Pinpoint the cell where the given text exists, returning its [x, y] midpoint coordinate. 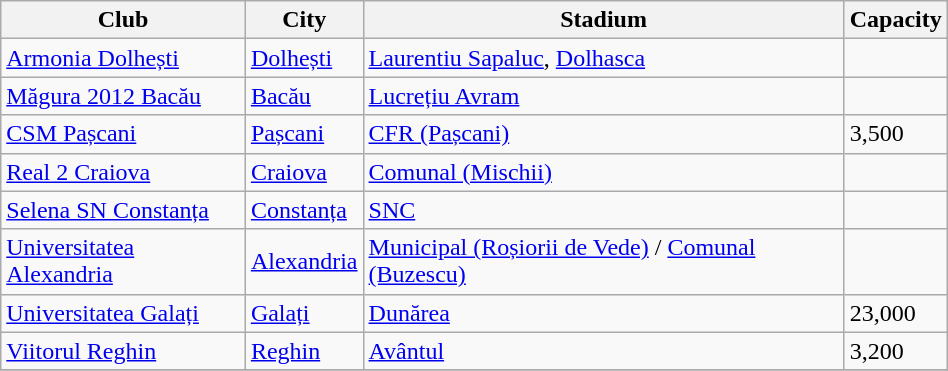
Armonia Dolhești [124, 58]
Laurentiu Sapaluc, Dolhasca [604, 58]
Pașcani [304, 134]
23,000 [896, 313]
Stadium [604, 20]
Capacity [896, 20]
Municipal (Roșiorii de Vede) / Comunal (Buzescu) [604, 262]
Bacău [304, 96]
Selena SN Constanța [124, 210]
Dunărea [604, 313]
Universitatea Alexandria [124, 262]
Dolhești [304, 58]
CSM Pașcani [124, 134]
Viitorul Reghin [124, 351]
Avântul [604, 351]
Lucrețiu Avram [604, 96]
Reghin [304, 351]
Club [124, 20]
SNC [604, 210]
Constanța [304, 210]
Real 2 Craiova [124, 172]
Craiova [304, 172]
Alexandria [304, 262]
Galați [304, 313]
City [304, 20]
3,500 [896, 134]
Comunal (Mischii) [604, 172]
Universitatea Galați [124, 313]
CFR (Pașcani) [604, 134]
Măgura 2012 Bacău [124, 96]
3,200 [896, 351]
